Locate the cell with the specified text and output its (x, y) center coordinate. 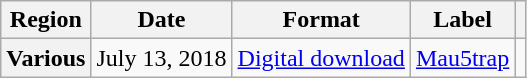
Label (462, 20)
Various (46, 58)
Format (321, 20)
Date (162, 20)
July 13, 2018 (162, 58)
Region (46, 20)
Digital download (321, 58)
Mau5trap (462, 58)
